Identify which cell holds the provided text, then report its (X, Y) central coordinate. 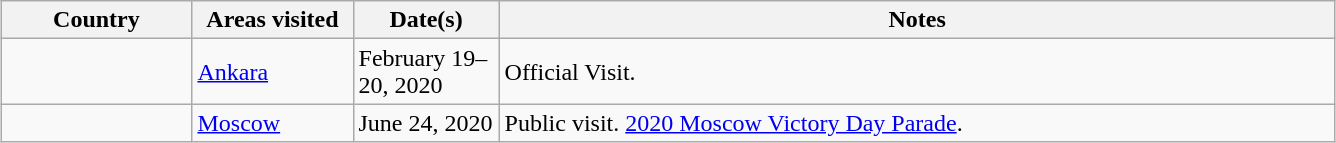
Areas visited (272, 20)
Notes (917, 20)
June 24, 2020 (426, 123)
February 19–20, 2020 (426, 72)
Official Visit. (917, 72)
Ankara (272, 72)
Moscow (272, 123)
Country (96, 20)
Public visit. 2020 Moscow Victory Day Parade. (917, 123)
Date(s) (426, 20)
